Find where the given text appears and provide that cell's center as [X, Y] coordinate. 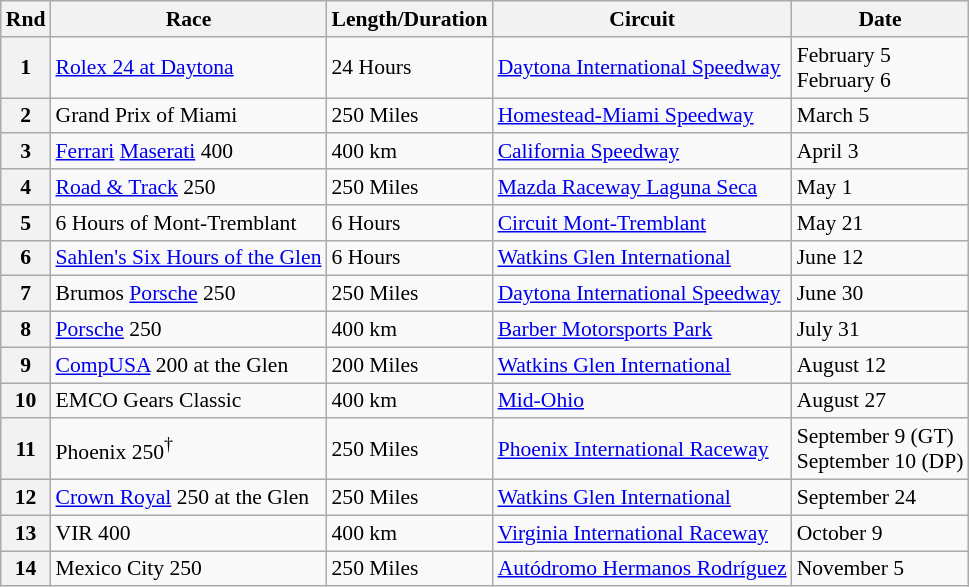
Circuit [642, 19]
6 [26, 258]
February 5February 6 [880, 68]
11 [26, 450]
August 12 [880, 365]
2 [26, 116]
Race [188, 19]
Autódromo Hermanos Rodríguez [642, 569]
Mexico City 250 [188, 569]
Mazda Raceway Laguna Seca [642, 187]
Rnd [26, 19]
Mid-Ohio [642, 401]
Road & Track 250 [188, 187]
Sahlen's Six Hours of the Glen [188, 258]
Rolex 24 at Daytona [188, 68]
Length/Duration [410, 19]
7 [26, 294]
8 [26, 330]
Date [880, 19]
4 [26, 187]
June 30 [880, 294]
March 5 [880, 116]
14 [26, 569]
5 [26, 223]
October 9 [880, 533]
9 [26, 365]
Virginia International Raceway [642, 533]
Barber Motorsports Park [642, 330]
May 1 [880, 187]
June 12 [880, 258]
CompUSA 200 at the Glen [188, 365]
September 24 [880, 498]
Porsche 250 [188, 330]
Crown Royal 250 at the Glen [188, 498]
Phoenix 250† [188, 450]
12 [26, 498]
July 31 [880, 330]
Circuit Mont-Tremblant [642, 223]
10 [26, 401]
Phoenix International Raceway [642, 450]
3 [26, 152]
Brumos Porsche 250 [188, 294]
EMCO Gears Classic [188, 401]
24 Hours [410, 68]
California Speedway [642, 152]
April 3 [880, 152]
November 5 [880, 569]
August 27 [880, 401]
May 21 [880, 223]
6 Hours of Mont-Tremblant [188, 223]
1 [26, 68]
13 [26, 533]
Grand Prix of Miami [188, 116]
Homestead-Miami Speedway [642, 116]
Ferrari Maserati 400 [188, 152]
September 9 (GT)September 10 (DP) [880, 450]
200 Miles [410, 365]
VIR 400 [188, 533]
